Scan for the cell matching the given text and deliver its [x, y] coordinate at center. 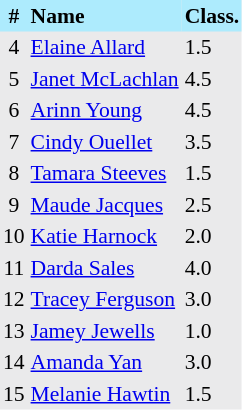
14 [14, 362]
4 [14, 48]
Katie Harnock [105, 236]
Maude Jacques [105, 205]
Cindy Ouellet [105, 142]
Amanda Yan [105, 362]
5 [14, 79]
Tamara Steeves [105, 174]
10 [14, 236]
Tracey Ferguson [105, 300]
6 [14, 110]
# [14, 16]
Melanie Hawtin [105, 394]
Darda Sales [105, 268]
7 [14, 142]
15 [14, 394]
Elaine Allard [105, 48]
12 [14, 300]
11 [14, 268]
Jamey Jewells [105, 331]
9 [14, 205]
Arinn Young [105, 110]
13 [14, 331]
8 [14, 174]
Name [105, 16]
Janet McLachlan [105, 79]
